Detect which cell encompasses the target text, then output its (X, Y) center coordinate. 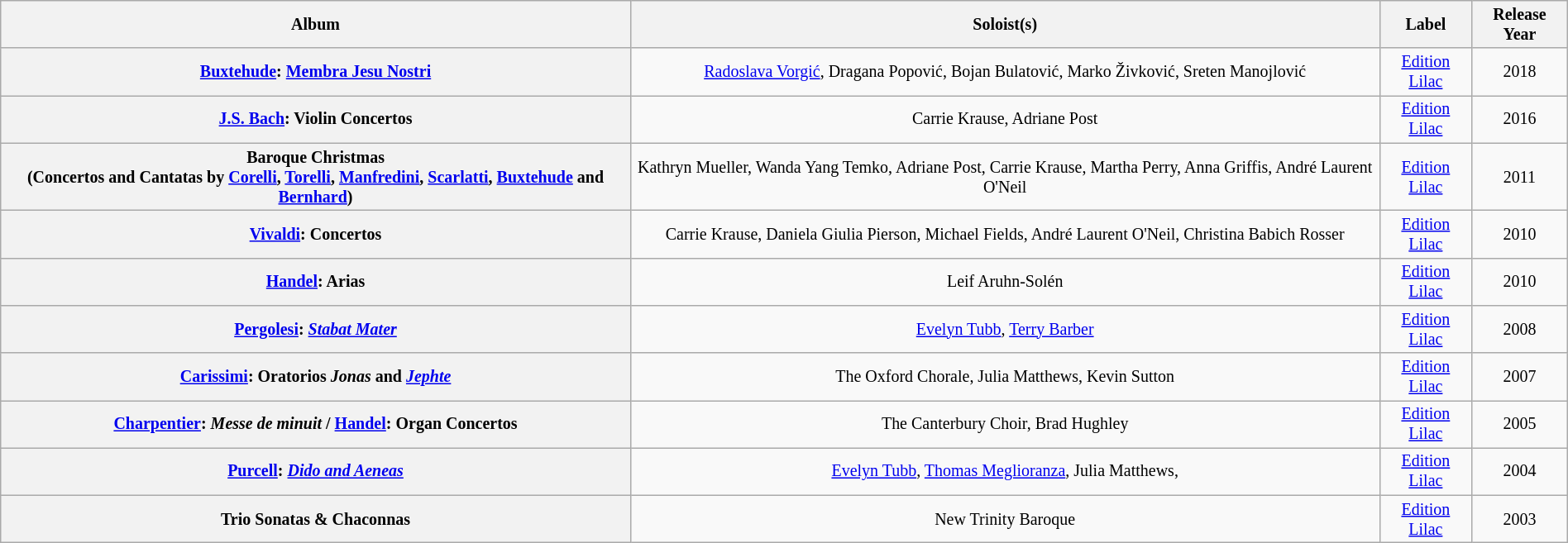
Evelyn Tubb, Thomas Meglioranza, Julia Matthews, (1005, 471)
Trio Sonatas & Chaconnas (316, 519)
2011 (1520, 177)
Charpentier: Messe de minuit / Handel: Organ Concertos (316, 425)
Buxtehude: Membra Jesu Nostri (316, 73)
2007 (1520, 377)
Carissimi: Oratorios Jonas and Jephte (316, 377)
Purcell: Dido and Aeneas (316, 471)
Pergolesi: Stabat Mater (316, 329)
2005 (1520, 425)
The Oxford Chorale, Julia Matthews, Kevin Sutton (1005, 377)
Radoslava Vorgić, Dragana Popović, Bojan Bulatović, Marko Živković, Sreten Manojlović (1005, 73)
Evelyn Tubb, Terry Barber (1005, 329)
Leif Aruhn-Solén (1005, 281)
Carrie Krause, Adriane Post (1005, 119)
New Trinity Baroque (1005, 519)
2004 (1520, 471)
Album (316, 25)
Soloist(s) (1005, 25)
The Canterbury Choir, Brad Hughley (1005, 425)
Label (1426, 25)
J.S. Bach: Violin Concertos (316, 119)
Kathryn Mueller, Wanda Yang Temko, Adriane Post, Carrie Krause, Martha Perry, Anna Griffis, André Laurent O'Neil (1005, 177)
2018 (1520, 73)
Baroque Christmas(Concertos and Cantatas by Corelli, Torelli, Manfredini, Scarlatti, Buxtehude and Bernhard) (316, 177)
2016 (1520, 119)
Vivaldi: Concertos (316, 235)
2003 (1520, 519)
Carrie Krause, Daniela Giulia Pierson, Michael Fields, André Laurent O'Neil, Christina Babich Rosser (1005, 235)
2008 (1520, 329)
Handel: Arias (316, 281)
Release Year (1520, 25)
